Search for the cell housing the specified text and yield its [X, Y] center coordinate. 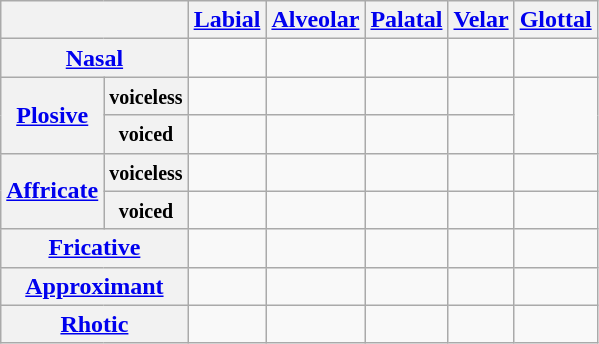
Fricative [94, 248]
Velar [481, 20]
Glottal [556, 20]
Affricate [52, 191]
Approximant [94, 286]
Labial [227, 20]
Alveolar [316, 20]
Rhotic [94, 324]
Nasal [94, 58]
Palatal [406, 20]
Plosive [52, 115]
